Locate the cell with the specified text and output its (x, y) center coordinate. 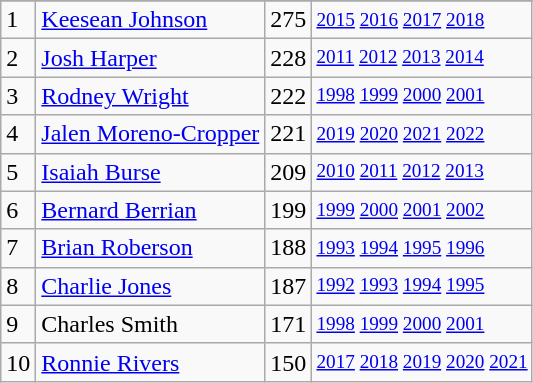
Josh Harper (150, 58)
1 (18, 20)
10 (18, 362)
8 (18, 286)
2011 2012 2013 2014 (422, 58)
Jalen Moreno-Cropper (150, 134)
2019 2020 2021 2022 (422, 134)
222 (288, 96)
Keesean Johnson (150, 20)
275 (288, 20)
3 (18, 96)
Brian Roberson (150, 248)
199 (288, 210)
228 (288, 58)
209 (288, 172)
Isaiah Burse (150, 172)
1993 1994 1995 1996 (422, 248)
2015 2016 2017 2018 (422, 20)
1992 1993 1994 1995 (422, 286)
188 (288, 248)
1999 2000 2001 2002 (422, 210)
2010 2011 2012 2013 (422, 172)
Ronnie Rivers (150, 362)
6 (18, 210)
7 (18, 248)
Rodney Wright (150, 96)
2 (18, 58)
221 (288, 134)
150 (288, 362)
4 (18, 134)
Bernard Berrian (150, 210)
187 (288, 286)
171 (288, 324)
2017 2018 2019 2020 2021 (422, 362)
9 (18, 324)
Charlie Jones (150, 286)
Charles Smith (150, 324)
5 (18, 172)
